Pinpoint the cell where the given text exists, returning its (x, y) midpoint coordinate. 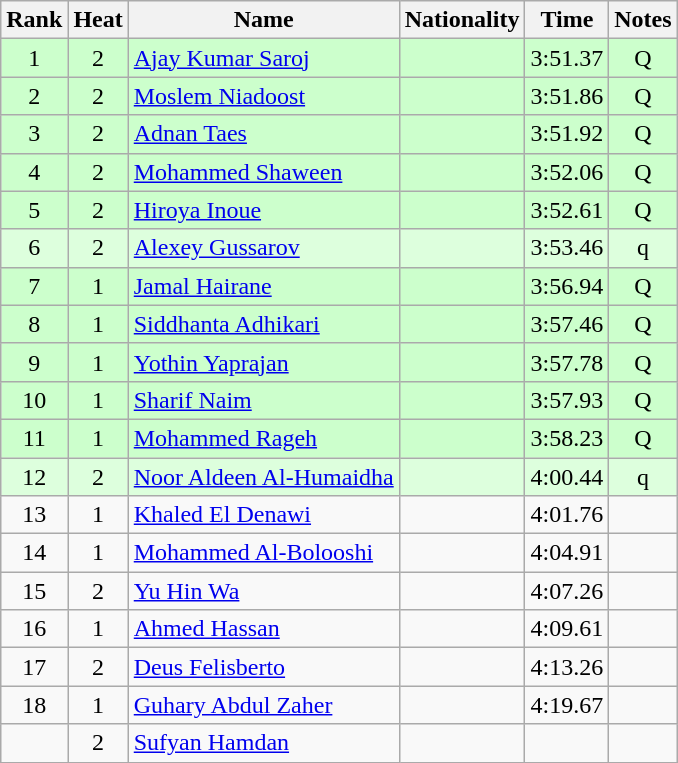
Nationality (462, 20)
Ahmed Hassan (264, 629)
10 (34, 400)
14 (34, 553)
Mohammed Shaween (264, 172)
Heat (98, 20)
Yu Hin Wa (264, 591)
18 (34, 705)
Hiroya Inoue (264, 210)
Time (567, 20)
Sharif Naim (264, 400)
3:51.37 (567, 58)
3:57.93 (567, 400)
3 (34, 134)
5 (34, 210)
11 (34, 438)
3:51.86 (567, 96)
3:52.06 (567, 172)
Notes (643, 20)
4:04.91 (567, 553)
3:58.23 (567, 438)
Ajay Kumar Saroj (264, 58)
Jamal Hairane (264, 286)
9 (34, 362)
Mohammed Rageh (264, 438)
3:57.46 (567, 324)
16 (34, 629)
Alexey Gussarov (264, 248)
Khaled El Denawi (264, 515)
15 (34, 591)
Adnan Taes (264, 134)
4:13.26 (567, 667)
12 (34, 477)
4:19.67 (567, 705)
4 (34, 172)
3:51.92 (567, 134)
Sufyan Hamdan (264, 743)
7 (34, 286)
4:00.44 (567, 477)
Mohammed Al-Bolooshi (264, 553)
3:56.94 (567, 286)
Yothin Yaprajan (264, 362)
Guhary Abdul Zaher (264, 705)
Moslem Niadoost (264, 96)
Rank (34, 20)
Noor Aldeen Al-Humaidha (264, 477)
4:09.61 (567, 629)
Deus Felisberto (264, 667)
13 (34, 515)
Name (264, 20)
Siddhanta Adhikari (264, 324)
4:07.26 (567, 591)
17 (34, 667)
6 (34, 248)
3:52.61 (567, 210)
3:53.46 (567, 248)
8 (34, 324)
4:01.76 (567, 515)
3:57.78 (567, 362)
